Search for the cell housing the specified text and yield its [x, y] center coordinate. 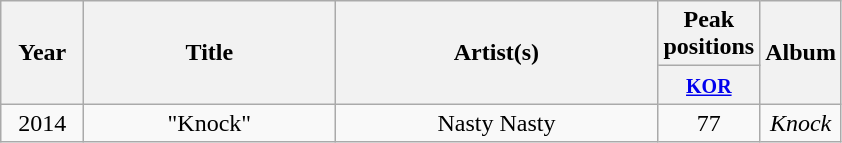
Title [210, 52]
KOR [709, 85]
"Knock" [210, 123]
2014 [42, 123]
Peak positions [709, 34]
Knock [801, 123]
Year [42, 52]
Nasty Nasty [496, 123]
77 [709, 123]
Artist(s) [496, 52]
Album [801, 52]
